Locate the cell with the specified text and output its (X, Y) center coordinate. 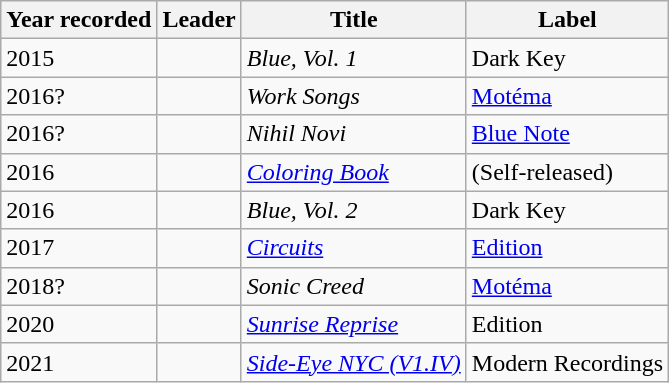
2021 (79, 362)
Label (567, 20)
2020 (79, 324)
Modern Recordings (567, 362)
Blue, Vol. 1 (354, 58)
2015 (79, 58)
Sunrise Reprise (354, 324)
Title (354, 20)
Year recorded (79, 20)
Sonic Creed (354, 286)
2018? (79, 286)
2017 (79, 248)
Coloring Book (354, 172)
(Self-released) (567, 172)
Leader (199, 20)
Circuits (354, 248)
Side-Eye NYC (V1.IV) (354, 362)
Blue, Vol. 2 (354, 210)
Nihil Novi (354, 134)
Work Songs (354, 96)
Blue Note (567, 134)
